Extract the [X, Y] coordinate from the center of the cell holding the provided text.  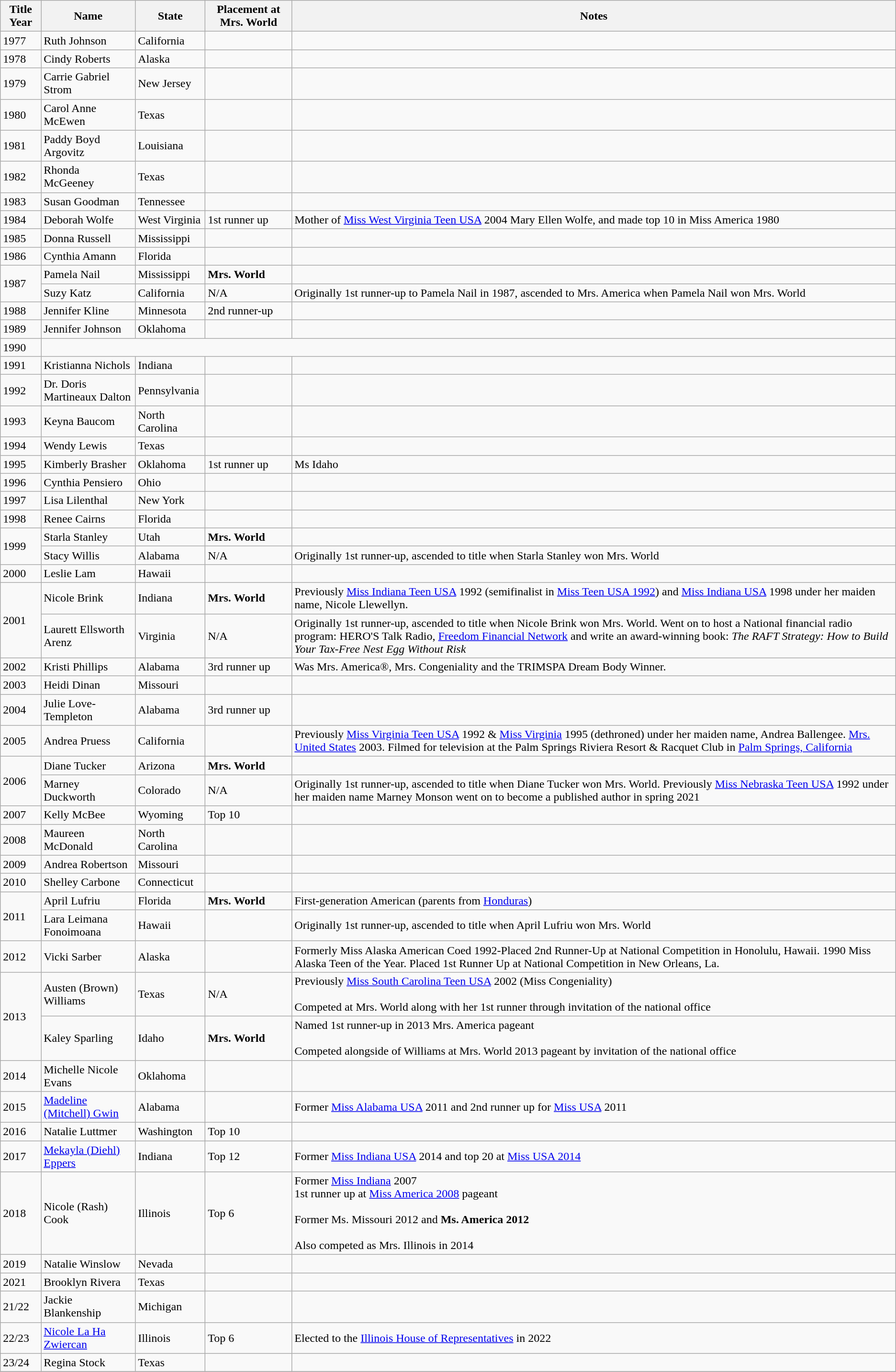
Susan Goodman [88, 201]
Kelly McBee [88, 815]
Shelley Carbone [88, 882]
Carrie Gabriel Strom [88, 83]
Pennsylvania [170, 390]
Louisiana [170, 145]
Andrea Pruess [88, 741]
Kimberly Brasher [88, 464]
Carol Anne McEwen [88, 115]
2009 [21, 864]
First-generation American (parents from Honduras) [594, 901]
2019 [21, 1264]
2006 [21, 781]
Cynthia Pensiero [88, 482]
1998 [21, 519]
Andrea Robertson [88, 864]
2018 [21, 1214]
2021 [21, 1282]
2008 [21, 839]
Jackie Blankenship [88, 1306]
Michelle Nicole Evans [88, 1076]
Jennifer Johnson [88, 329]
21/22 [21, 1306]
Was Mrs. America®, Mrs. Congeniality and the TRIMSPA Dream Body Winner. [594, 667]
Lisa Lilenthal [88, 501]
Wyoming [170, 815]
Pamela Nail [88, 274]
Julie Love-Templeton [88, 710]
Colorado [170, 791]
2002 [21, 667]
1979 [21, 83]
Originally 1st runner-up, ascended to title when Starla Stanley won Mrs. World [594, 555]
1978 [21, 59]
Suzy Katz [88, 292]
Ruth Johnson [88, 41]
Maureen McDonald [88, 839]
1995 [21, 464]
Former Miss Indiana 20071st runner up at Miss America 2008 pageantFormer Ms. Missouri 2012 and Ms. America 2012Also competed as Mrs. Illinois in 2014 [594, 1214]
1985 [21, 238]
Laurett Ellsworth Arenz [88, 636]
Marney Duckworth [88, 791]
1984 [21, 220]
Donna Russell [88, 238]
2014 [21, 1076]
Placement at Mrs. World [249, 16]
1990 [21, 347]
Former Miss Alabama USA 2011 and 2nd runner up for Miss USA 2011 [594, 1107]
1992 [21, 390]
Elected to the Illinois House of Representatives in 2022 [594, 1338]
Kristianna Nichols [88, 366]
2013 [21, 1016]
Connecticut [170, 882]
Named 1st runner-up in 2013 Mrs. America pageant Competed alongside of Williams at Mrs. World 2013 pageant by invitation of the national office [594, 1038]
Originally 1st runner-up to Pamela Nail in 1987, ascended to Mrs. America when Pamela Nail won Mrs. World [594, 292]
Renee Cairns [88, 519]
2004 [21, 710]
Ohio [170, 482]
1986 [21, 256]
Rhonda McGeeney [88, 177]
Utah [170, 537]
Idaho [170, 1038]
Brooklyn Rivera [88, 1282]
Keyna Baucom [88, 421]
Jennifer Kline [88, 311]
Previously Miss Indiana Teen USA 1992 (semifinalist in Miss Teen USA 1992) and Miss Indiana USA 1998 under her maiden name, Nicole Llewellyn. [594, 598]
1977 [21, 41]
Kaley Sparling [88, 1038]
1993 [21, 421]
1981 [21, 145]
22/23 [21, 1338]
23/24 [21, 1362]
Cynthia Amann [88, 256]
1988 [21, 311]
Title Year [21, 16]
April Lufriu [88, 901]
Nicole Brink [88, 598]
Madeline (Mitchell) Gwin [88, 1107]
1982 [21, 177]
1996 [21, 482]
Nicole La Ha Zwiercan [88, 1338]
Stacy Willis [88, 555]
Leslie Lam [88, 573]
Notes [594, 16]
Originally 1st runner-up, ascended to title when April Lufriu won Mrs. World [594, 926]
2011 [21, 916]
2003 [21, 685]
2nd runner-up [249, 311]
2015 [21, 1107]
Virginia [170, 636]
Vicki Sarber [88, 956]
2012 [21, 956]
Arizona [170, 766]
1989 [21, 329]
1980 [21, 115]
2016 [21, 1132]
Michigan [170, 1306]
Kristi Phillips [88, 667]
2000 [21, 573]
1994 [21, 446]
1997 [21, 501]
Washington [170, 1132]
Deborah Wolfe [88, 220]
Minnesota [170, 311]
2005 [21, 741]
2017 [21, 1156]
Former Miss Indiana USA 2014 and top 20 at Miss USA 2014 [594, 1156]
2007 [21, 815]
West Virginia [170, 220]
Dr. Doris Martineaux Dalton [88, 390]
2001 [21, 620]
Cindy Roberts [88, 59]
Lara Leimana Fonoimoana [88, 926]
Nicole (Rash) Cook [88, 1214]
Paddy Boyd Argovitz [88, 145]
New York [170, 501]
Heidi Dinan [88, 685]
New Jersey [170, 83]
1999 [21, 546]
Nevada [170, 1264]
Natalie Winslow [88, 1264]
Name [88, 16]
Starla Stanley [88, 537]
Mekayla (Diehl) Eppers [88, 1156]
Regina Stock [88, 1362]
Mother of Miss West Virginia Teen USA 2004 Mary Ellen Wolfe, and made top 10 in Miss America 1980 [594, 220]
1991 [21, 366]
Natalie Luttmer [88, 1132]
Wendy Lewis [88, 446]
Diane Tucker [88, 766]
Tennessee [170, 201]
Top 12 [249, 1156]
Austen (Brown) Williams [88, 994]
1987 [21, 283]
2010 [21, 882]
State [170, 16]
Ms Idaho [594, 464]
1983 [21, 201]
